Scan for the cell matching the given text and deliver its (x, y) coordinate at center. 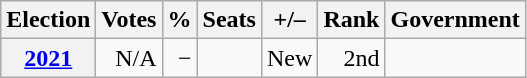
Government (455, 20)
Seats (229, 20)
N/A (129, 58)
2nd (352, 58)
− (180, 58)
% (180, 20)
Votes (129, 20)
Election (48, 20)
+/– (289, 20)
Rank (352, 20)
New (289, 58)
2021 (48, 58)
